For the text-containing cell, return its midpoint in [x, y] coordinate format. 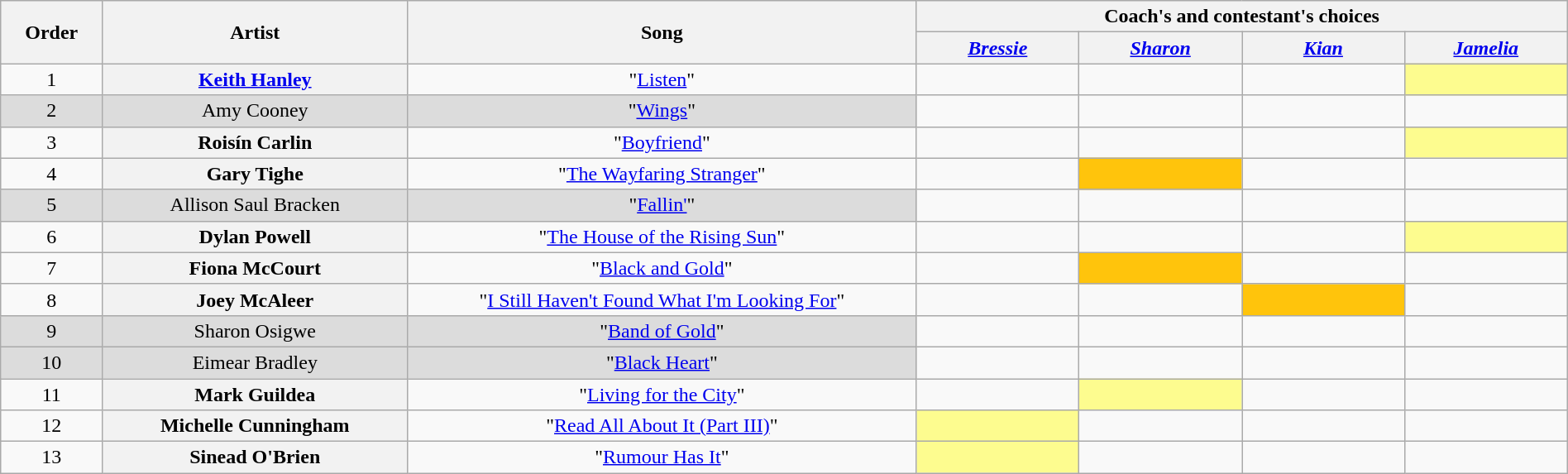
Sinead O'Brien [255, 457]
Roisín Carlin [255, 142]
"The House of the Rising Sun" [662, 237]
"Boyfriend" [662, 142]
5 [51, 205]
13 [51, 457]
"Rumour Has It" [662, 457]
Kian [1323, 48]
Mark Guildea [255, 395]
Gary Tighe [255, 174]
Jamelia [1485, 48]
Artist [255, 32]
Sharon [1161, 48]
Order [51, 32]
"Fallin'" [662, 205]
"Living for the City" [662, 395]
Coach's and contestant's choices [1242, 17]
Song [662, 32]
Sharon Osigwe [255, 331]
"Read All About It (Part III)" [662, 426]
Amy Cooney [255, 111]
Michelle Cunningham [255, 426]
6 [51, 237]
Fiona McCourt [255, 268]
"I Still Haven't Found What I'm Looking For" [662, 299]
4 [51, 174]
3 [51, 142]
2 [51, 111]
Allison Saul Bracken [255, 205]
8 [51, 299]
10 [51, 362]
1 [51, 79]
Dylan Powell [255, 237]
9 [51, 331]
7 [51, 268]
"Black and Gold" [662, 268]
"Black Heart" [662, 362]
"Wings" [662, 111]
Bressie [997, 48]
Joey McAleer [255, 299]
"Band of Gold" [662, 331]
Keith Hanley [255, 79]
Eimear Bradley [255, 362]
"The Wayfaring Stranger" [662, 174]
11 [51, 395]
12 [51, 426]
"Listen" [662, 79]
